Scan for the cell matching the given text and deliver its [X, Y] coordinate at center. 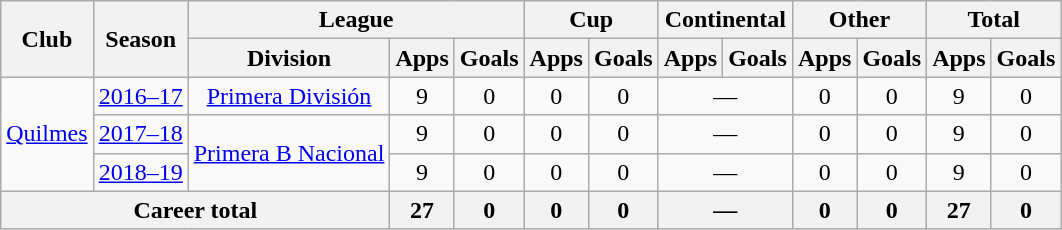
Quilmes [47, 134]
2017–18 [140, 134]
Club [47, 39]
Season [140, 39]
Primera B Nacional [289, 153]
Career total [196, 210]
2018–19 [140, 172]
Primera División [289, 96]
2016–17 [140, 96]
Division [289, 58]
Continental [725, 20]
Other [859, 20]
League [356, 20]
Total [994, 20]
Cup [591, 20]
